Search for the cell housing the specified text and yield its (X, Y) center coordinate. 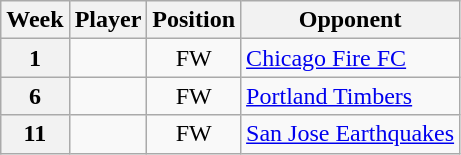
1 (35, 58)
11 (35, 134)
6 (35, 96)
Position (194, 20)
Chicago Fire FC (350, 58)
Week (35, 20)
Portland Timbers (350, 96)
San Jose Earthquakes (350, 134)
Opponent (350, 20)
Player (108, 20)
